Search for the cell housing the specified text and yield its (X, Y) center coordinate. 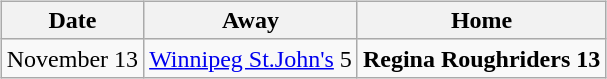
Winnipeg St.John's 5 (251, 58)
November 13 (72, 58)
Date (72, 20)
Away (251, 20)
Home (481, 20)
Regina Roughriders 13 (481, 58)
